Search for the cell housing the specified text and yield its [X, Y] center coordinate. 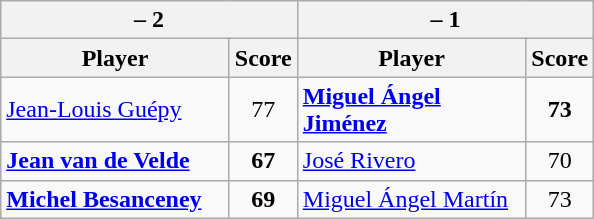
Miguel Ángel Jiménez [412, 110]
Michel Besanceney [116, 199]
70 [560, 161]
José Rivero [412, 161]
67 [263, 161]
Jean van de Velde [116, 161]
69 [263, 199]
– 1 [446, 20]
Miguel Ángel Martín [412, 199]
– 2 [150, 20]
77 [263, 110]
Jean-Louis Guépy [116, 110]
